Find where the given text appears and provide that cell's center as [x, y] coordinate. 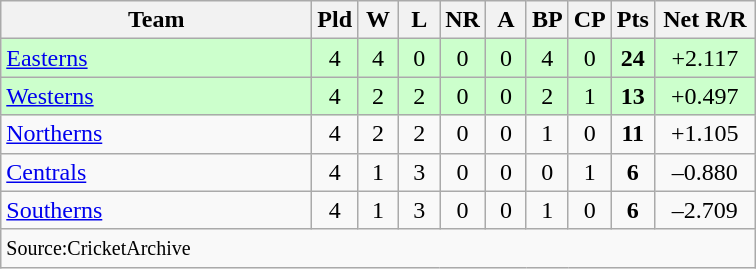
A [506, 20]
Southerns [156, 210]
L [420, 20]
NR [463, 20]
Pts [632, 20]
–0.880 [704, 172]
Easterns [156, 58]
Northerns [156, 134]
Net R/R [704, 20]
+1.105 [704, 134]
Pld [335, 20]
+0.497 [704, 96]
13 [632, 96]
–2.709 [704, 210]
Centrals [156, 172]
+2.117 [704, 58]
W [378, 20]
24 [632, 58]
Team [156, 20]
Source:CricketArchive [378, 248]
11 [632, 134]
Westerns [156, 96]
CP [590, 20]
BP [547, 20]
